Output the (X, Y) coordinate of the center of the cell containing the given text.  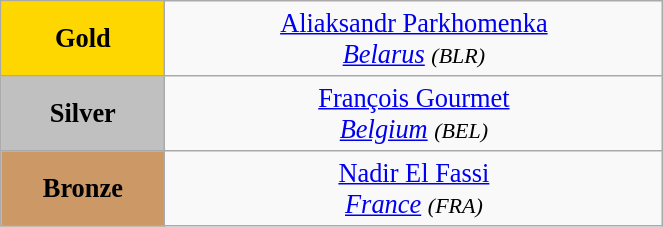
Bronze (83, 188)
Nadir El FassiFrance (FRA) (414, 188)
François GourmetBelgium (BEL) (414, 112)
Gold (83, 38)
Aliaksandr ParkhomenkaBelarus (BLR) (414, 38)
Silver (83, 112)
